Identify which cell holds the provided text, then report its (X, Y) central coordinate. 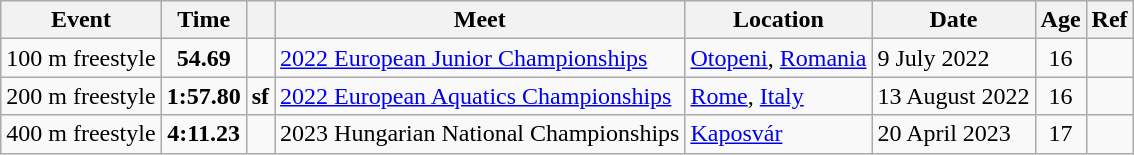
400 m freestyle (81, 134)
100 m freestyle (81, 58)
54.69 (204, 58)
Event (81, 20)
sf (260, 96)
Kaposvár (778, 134)
4:11.23 (204, 134)
200 m freestyle (81, 96)
Date (954, 20)
Otopeni, Romania (778, 58)
Location (778, 20)
Time (204, 20)
17 (1060, 134)
13 August 2022 (954, 96)
9 July 2022 (954, 58)
2023 Hungarian National Championships (480, 134)
20 April 2023 (954, 134)
Ref (1110, 20)
2022 European Aquatics Championships (480, 96)
2022 European Junior Championships (480, 58)
1:57.80 (204, 96)
Rome, Italy (778, 96)
Meet (480, 20)
Age (1060, 20)
